For the text-containing cell, return its midpoint in (x, y) coordinate format. 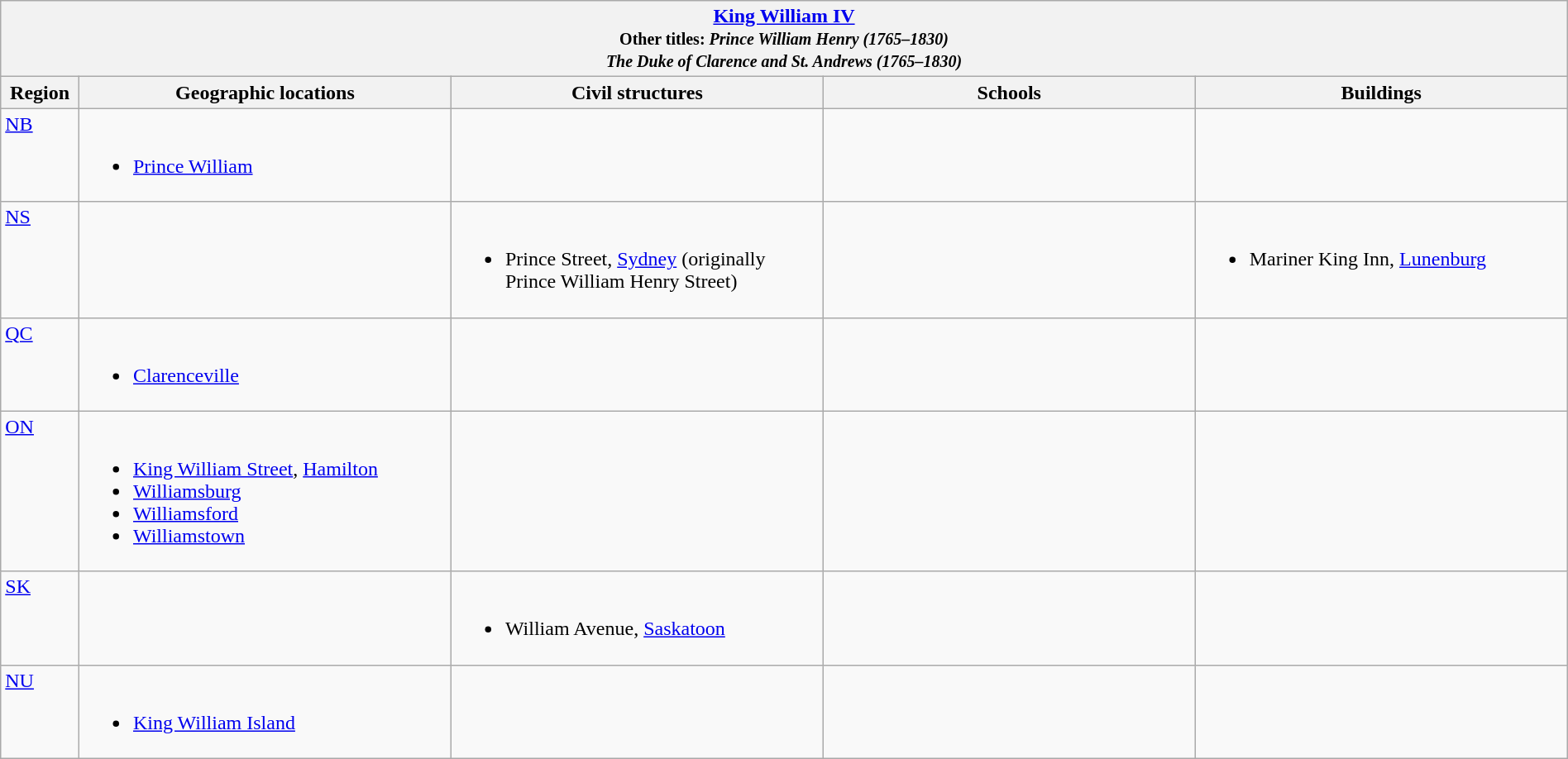
NU (40, 711)
SK (40, 618)
QC (40, 364)
ON (40, 491)
NB (40, 155)
Clarenceville (265, 364)
Prince Street, Sydney (originally Prince William Henry Street) (637, 260)
Schools (1009, 93)
Buildings (1381, 93)
Civil structures (637, 93)
Geographic locations (265, 93)
King William IVOther titles: Prince William Henry (1765–1830)The Duke of Clarence and St. Andrews (1765–1830) (784, 39)
William Avenue, Saskatoon (637, 618)
Mariner King Inn, Lunenburg (1381, 260)
NS (40, 260)
Region (40, 93)
Prince William (265, 155)
King William Street, HamiltonWilliamsburgWilliamsfordWilliamstown (265, 491)
King William Island (265, 711)
